Extract the [X, Y] coordinate from the center of the cell holding the provided text.  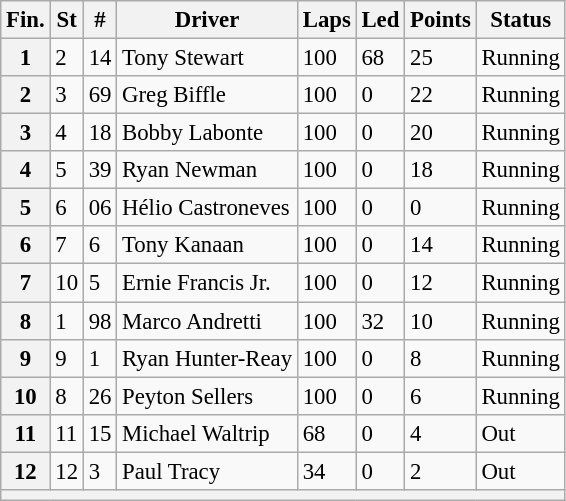
Points [440, 20]
Tony Kanaan [208, 245]
39 [100, 170]
Laps [326, 20]
34 [326, 471]
# [100, 20]
06 [100, 208]
Greg Biffle [208, 95]
32 [380, 321]
Tony Stewart [208, 58]
Marco Andretti [208, 321]
22 [440, 95]
15 [100, 433]
69 [100, 95]
Ernie Francis Jr. [208, 283]
98 [100, 321]
Michael Waltrip [208, 433]
St [66, 20]
Driver [208, 20]
Ryan Newman [208, 170]
Ryan Hunter-Reay [208, 358]
26 [100, 396]
Bobby Labonte [208, 133]
Fin. [26, 20]
Peyton Sellers [208, 396]
Paul Tracy [208, 471]
Led [380, 20]
25 [440, 58]
Status [520, 20]
Hélio Castroneves [208, 208]
20 [440, 133]
